Return [x, y] of the center of cell containing provided text 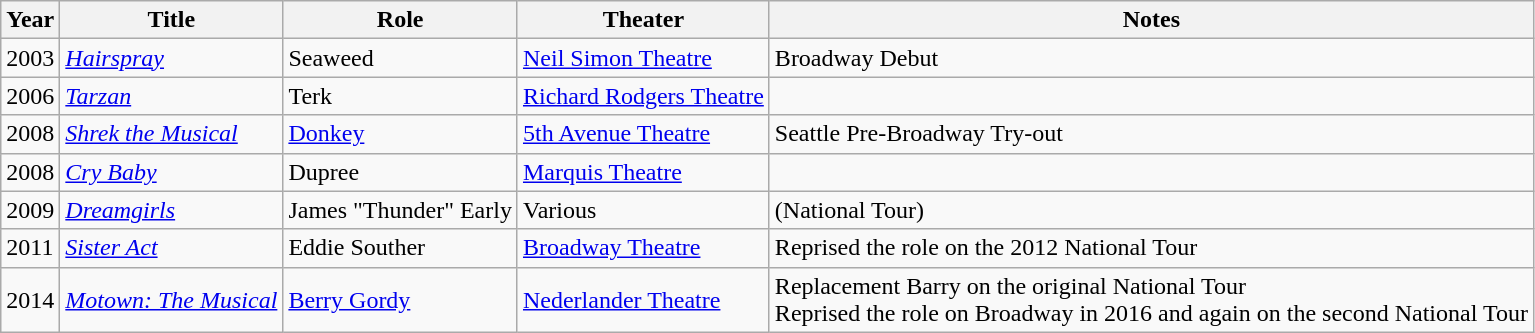
Richard Rodgers Theatre [643, 96]
Terk [400, 96]
Broadway Theatre [643, 248]
Reprised the role on the 2012 National Tour [1151, 248]
Notes [1151, 20]
Various [643, 210]
Seattle Pre-Broadway Try-out [1151, 134]
Sister Act [172, 248]
Berry Gordy [400, 300]
Dupree [400, 172]
5th Avenue Theatre [643, 134]
Broadway Debut [1151, 58]
Hairspray [172, 58]
Nederlander Theatre [643, 300]
Seaweed [400, 58]
Marquis Theatre [643, 172]
Theater [643, 20]
2003 [30, 58]
Title [172, 20]
2011 [30, 248]
Year [30, 20]
Eddie Souther [400, 248]
Shrek the Musical [172, 134]
Neil Simon Theatre [643, 58]
2014 [30, 300]
James "Thunder" Early [400, 210]
2009 [30, 210]
Replacement Barry on the original National TourReprised the role on Broadway in 2016 and again on the second National Tour [1151, 300]
Role [400, 20]
(National Tour) [1151, 210]
Dreamgirls [172, 210]
Tarzan [172, 96]
Motown: The Musical [172, 300]
2006 [30, 96]
Donkey [400, 134]
Cry Baby [172, 172]
